Extract the (X, Y) coordinate from the center of the cell holding the provided text.  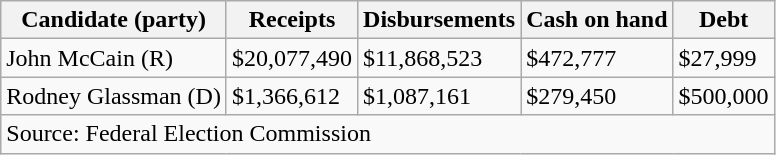
$500,000 (724, 96)
Source: Federal Election Commission (388, 134)
Rodney Glassman (D) (114, 96)
$27,999 (724, 58)
$1,366,612 (292, 96)
Receipts (292, 20)
$279,450 (597, 96)
Debt (724, 20)
Cash on hand (597, 20)
$472,777 (597, 58)
$11,868,523 (440, 58)
$1,087,161 (440, 96)
$20,077,490 (292, 58)
Disbursements (440, 20)
John McCain (R) (114, 58)
Candidate (party) (114, 20)
